Return the (x, y) coordinate for the center point of the cell that contains the specified text.  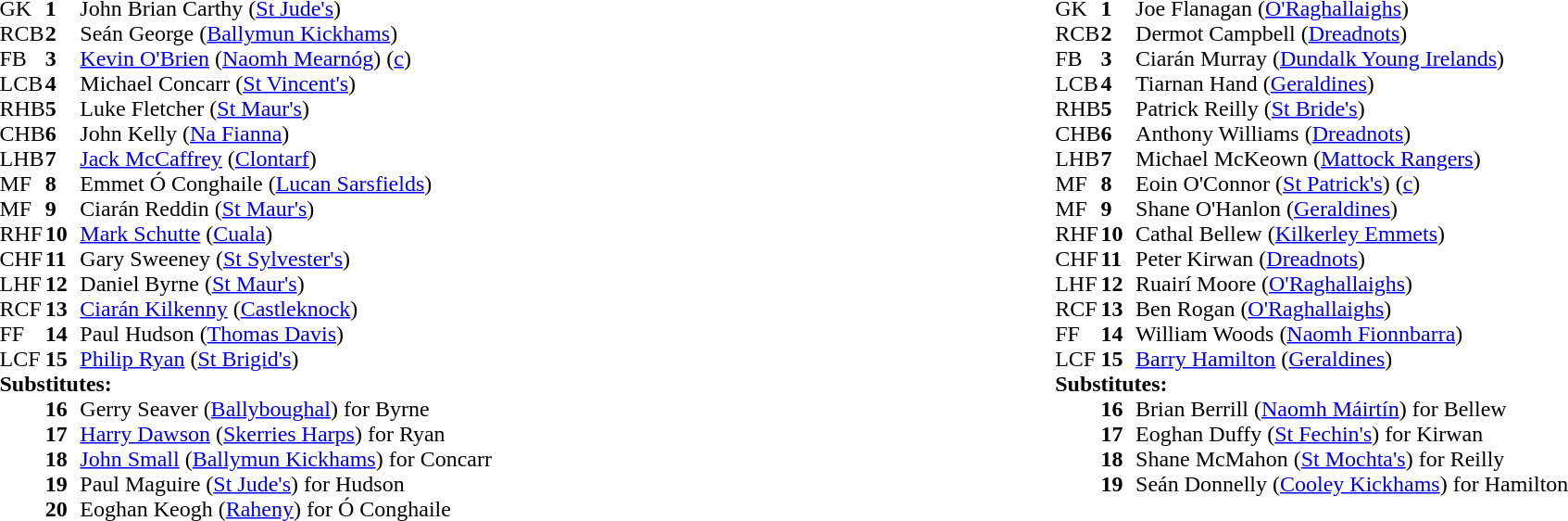
Gary Sweeney (St Sylvester's) (285, 260)
Michael Concarr (St Vincent's) (285, 83)
Cathal Bellew (Kilkerley Emmets) (1352, 234)
Seán George (Ballymun Kickhams) (285, 33)
Shane McMahon (St Mochta's) for Reilly (1352, 460)
Peter Kirwan (Dreadnots) (1352, 260)
Mark Schutte (Cuala) (285, 234)
Seán Donnelly (Cooley Kickhams) for Hamilton (1352, 484)
Philip Ryan (St Brigid's) (285, 360)
Ruairí Moore (O'Raghallaighs) (1352, 284)
Jack McCaffrey (Clontarf) (285, 159)
Kevin O'Brien (Naomh Mearnóg) (c) (285, 59)
Brian Berrill (Naomh Máirtín) for Bellew (1352, 410)
Ciarán Reddin (St Maur's) (285, 210)
Tiarnan Hand (Geraldines) (1352, 83)
Barry Hamilton (Geraldines) (1352, 360)
Dermot Campbell (Dreadnots) (1352, 33)
Harry Dawson (Skerries Harps) for Ryan (285, 434)
Eoghan Duffy (St Fechin's) for Kirwan (1352, 434)
Ciarán Kilkenny (Castleknock) (285, 310)
Eoin O'Connor (St Patrick's) (c) (1352, 184)
Luke Fletcher (St Maur's) (285, 109)
Michael McKeown (Mattock Rangers) (1352, 159)
Anthony Williams (Dreadnots) (1352, 133)
John Kelly (Na Fianna) (285, 133)
Daniel Byrne (St Maur's) (285, 284)
Paul Maguire (St Jude's) for Hudson (285, 484)
Ben Rogan (O'Raghallaighs) (1352, 310)
Shane O'Hanlon (Geraldines) (1352, 210)
John Small (Ballymun Kickhams) for Concarr (285, 460)
Patrick Reilly (St Bride's) (1352, 109)
Emmet Ó Conghaile (Lucan Sarsfields) (285, 184)
William Woods (Naomh Fionnbarra) (1352, 334)
Gerry Seaver (Ballyboughal) for Byrne (285, 410)
Paul Hudson (Thomas Davis) (285, 334)
Ciarán Murray (Dundalk Young Irelands) (1352, 59)
